Return (x, y) of the center of cell containing provided text 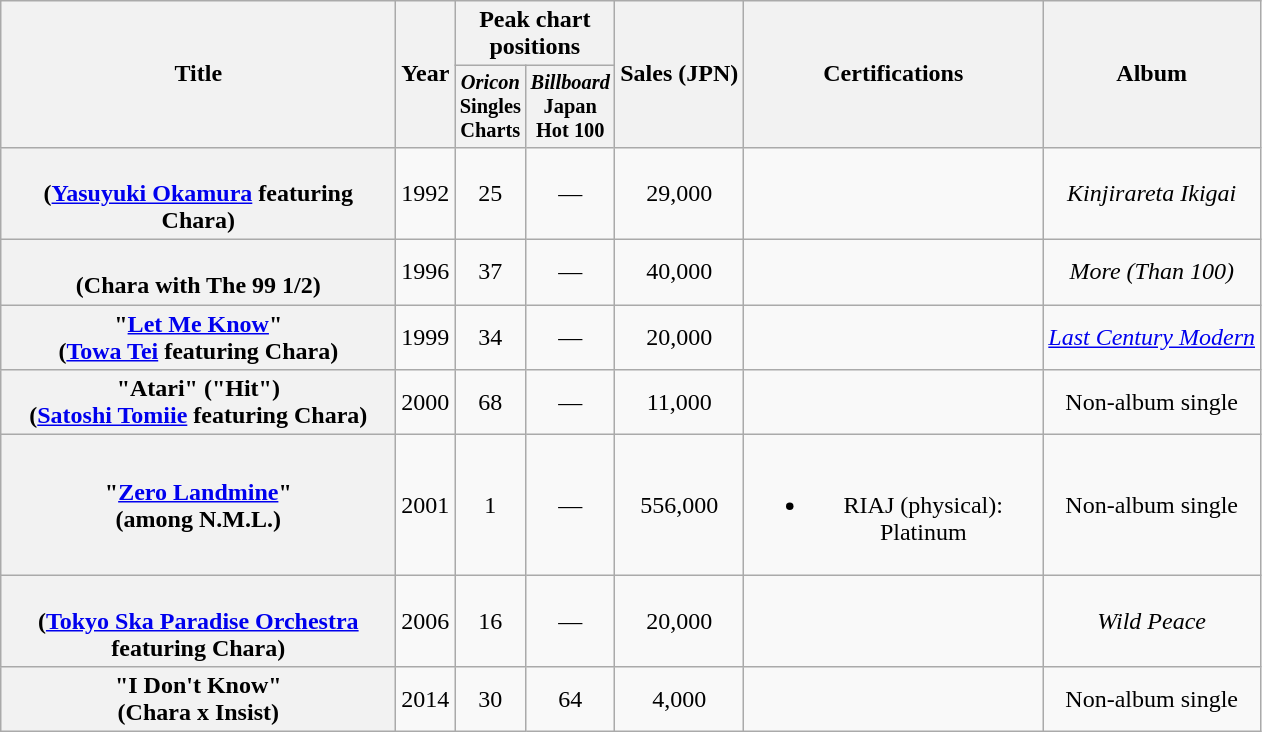
"Let Me Know"(Towa Tei featuring Chara) (198, 338)
(Chara with The 99 1/2) (198, 272)
Certifications (894, 74)
2006 (426, 621)
64 (570, 700)
34 (490, 338)
Wild Peace (1152, 621)
4,000 (680, 700)
(Tokyo Ska Paradise Orchestra featuring Chara) (198, 621)
1 (490, 505)
"I Don't Know"(Chara x Insist) (198, 700)
2001 (426, 505)
Peak chart positions (535, 34)
Last Century Modern (1152, 338)
Billboard Japan Hot 100 (570, 107)
Oricon Singles Charts (490, 107)
68 (490, 402)
1992 (426, 193)
2000 (426, 402)
Title (198, 74)
37 (490, 272)
25 (490, 193)
More (Than 100) (1152, 272)
Sales (JPN) (680, 74)
556,000 (680, 505)
16 (490, 621)
Kinjirareta Ikigai (1152, 193)
2014 (426, 700)
30 (490, 700)
RIAJ (physical): Platinum (894, 505)
(Yasuyuki Okamura featuring Chara) (198, 193)
1996 (426, 272)
40,000 (680, 272)
29,000 (680, 193)
"Atari" ("Hit")(Satoshi Tomiie featuring Chara) (198, 402)
11,000 (680, 402)
Album (1152, 74)
"Zero Landmine"(among N.M.L.) (198, 505)
Year (426, 74)
1999 (426, 338)
